Search for the cell housing the specified text and yield its [X, Y] center coordinate. 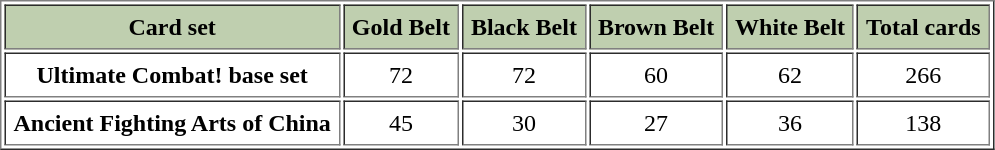
30 [524, 122]
45 [401, 122]
Brown Belt [656, 26]
62 [790, 74]
Total cards [923, 26]
Black Belt [524, 26]
60 [656, 74]
Ancient Fighting Arts of China [172, 122]
Card set [172, 26]
Gold Belt [401, 26]
138 [923, 122]
White Belt [790, 26]
266 [923, 74]
36 [790, 122]
Ultimate Combat! base set [172, 74]
27 [656, 122]
